Return (x, y) of the center of cell containing provided text 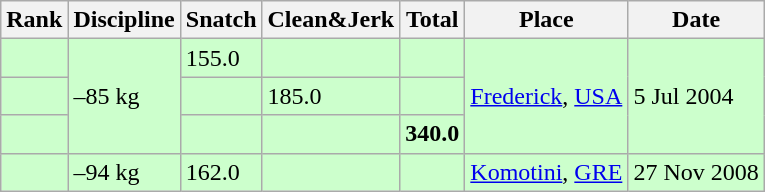
185.0 (331, 96)
Date (696, 20)
162.0 (221, 172)
Total (432, 20)
Place (546, 20)
Rank (34, 20)
Clean&Jerk (331, 20)
–85 kg (124, 96)
5 Jul 2004 (696, 96)
340.0 (432, 134)
Discipline (124, 20)
–94 kg (124, 172)
Frederick, USA (546, 96)
Snatch (221, 20)
155.0 (221, 58)
Komotini, GRE (546, 172)
27 Nov 2008 (696, 172)
